Search for the cell housing the specified text and yield its (x, y) center coordinate. 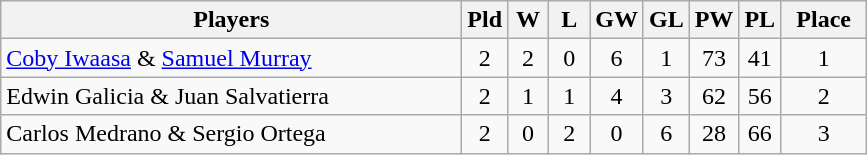
41 (760, 58)
PW (714, 20)
Players (232, 20)
GL (666, 20)
W (528, 20)
Pld (485, 20)
66 (760, 134)
56 (760, 96)
Carlos Medrano & Sergio Ortega (232, 134)
28 (714, 134)
GW (617, 20)
Coby Iwaasa & Samuel Murray (232, 58)
4 (617, 96)
PL (760, 20)
Place (824, 20)
L (570, 20)
62 (714, 96)
Edwin Galicia & Juan Salvatierra (232, 96)
73 (714, 58)
